From the cell containing the given text, extract its center point as [x, y] coordinate. 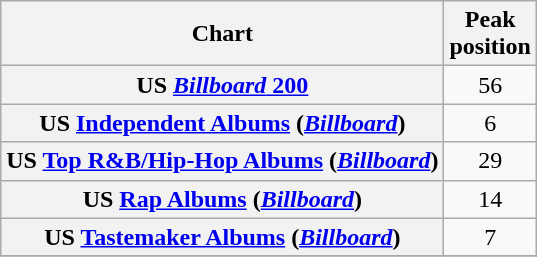
Peakposition [490, 34]
14 [490, 199]
US Tastemaker Albums (Billboard) [222, 237]
56 [490, 85]
29 [490, 161]
US Billboard 200 [222, 85]
US Rap Albums (Billboard) [222, 199]
US Independent Albums (Billboard) [222, 123]
Chart [222, 34]
US Top R&B/Hip-Hop Albums (Billboard) [222, 161]
7 [490, 237]
6 [490, 123]
